Find where the given text appears and provide that cell's center as (X, Y) coordinate. 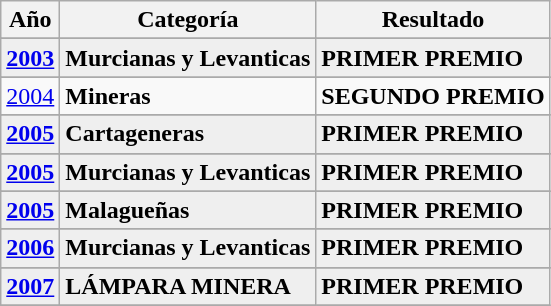
Categoría (188, 20)
Cartageneras (188, 134)
Año (30, 20)
Resultado (433, 20)
Mineras (188, 96)
SEGUNDO PREMIO (433, 96)
2004 (30, 96)
LÁMPARA MINERA (188, 286)
2007 (30, 286)
2006 (30, 248)
2003 (30, 58)
Malagueñas (188, 210)
